Output the (x, y) coordinate of the center of the cell containing the given text.  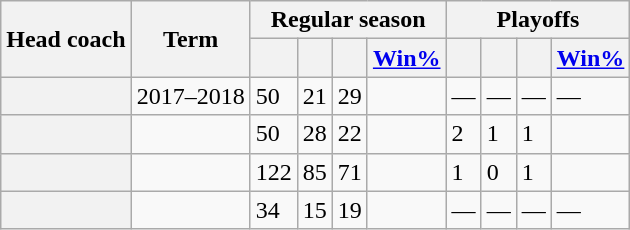
22 (350, 134)
Term (190, 39)
29 (350, 96)
Playoffs (538, 20)
Head coach (66, 39)
15 (314, 210)
19 (350, 210)
28 (314, 134)
2 (464, 134)
122 (274, 172)
0 (498, 172)
34 (274, 210)
71 (350, 172)
21 (314, 96)
Regular season (348, 20)
2017–2018 (190, 96)
85 (314, 172)
